From the cell containing the given text, extract its center point as [x, y] coordinate. 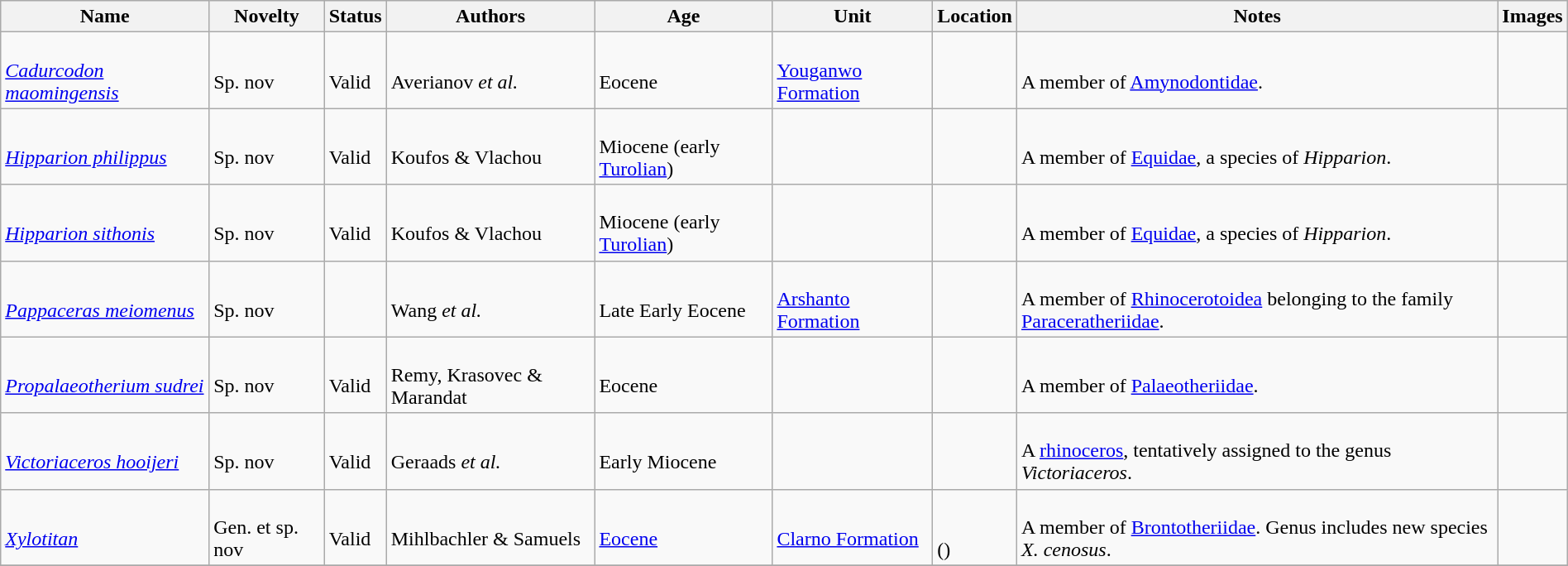
Late Early Eocene [683, 299]
Location [975, 17]
Hipparion sithonis [105, 223]
Geraads et al. [490, 451]
Name [105, 17]
Youganwo Formation [853, 70]
Unit [853, 17]
Status [356, 17]
A member of Palaeotheriidae. [1257, 375]
Age [683, 17]
Remy, Krasovec & Marandat [490, 375]
Notes [1257, 17]
A member of Amynodontidae. [1257, 70]
Early Miocene [683, 451]
Xylotitan [105, 527]
() [975, 527]
Pappaceras meiomenus [105, 299]
A rhinoceros, tentatively assigned to the genus Victoriaceros. [1257, 451]
Gen. et sp. nov [266, 527]
Propalaeotherium sudrei [105, 375]
Cadurcodon maomingensis [105, 70]
Novelty [266, 17]
Clarno Formation [853, 527]
Averianov et al. [490, 70]
A member of Rhinocerotoidea belonging to the family Paraceratheriidae. [1257, 299]
Images [1532, 17]
Mihlbachler & Samuels [490, 527]
Wang et al. [490, 299]
Authors [490, 17]
Victoriaceros hooijeri [105, 451]
Hipparion philippus [105, 146]
A member of Brontotheriidae. Genus includes new species X. cenosus. [1257, 527]
Arshanto Formation [853, 299]
